Find where the given text appears and provide that cell's center as [x, y] coordinate. 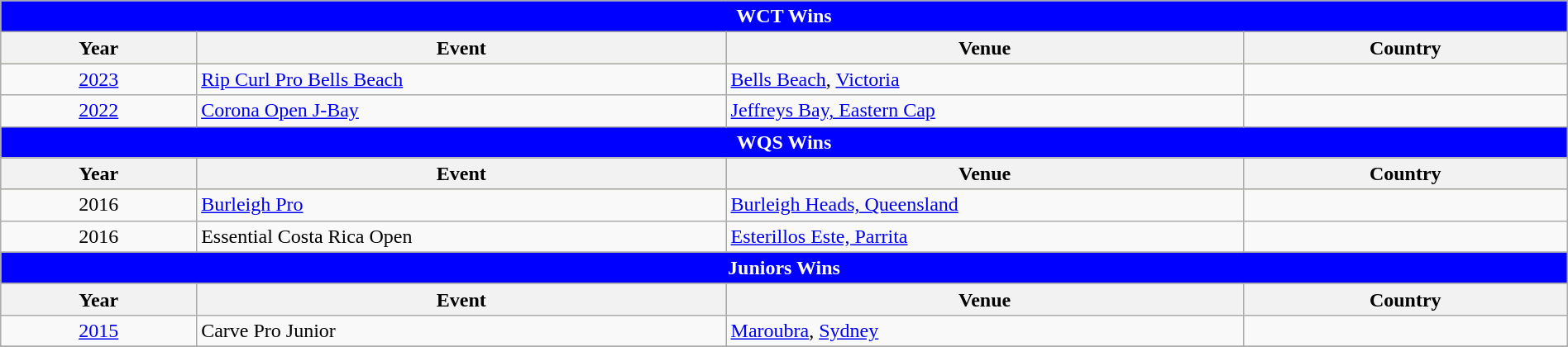
2023 [99, 79]
WQS Wins [784, 142]
WCT Wins [784, 17]
Burleigh Heads, Queensland [984, 205]
Essential Costa Rica Open [461, 236]
Corona Open J-Bay [461, 111]
2015 [99, 330]
Carve Pro Junior [461, 330]
Burleigh Pro [461, 205]
Juniors Wins [784, 268]
Rip Curl Pro Bells Beach [461, 79]
Bells Beach, Victoria [984, 79]
Jeffreys Bay, Eastern Cap [984, 111]
Esterillos Este, Parrita [984, 236]
2022 [99, 111]
Maroubra, Sydney [984, 330]
